Identify which cell holds the provided text, then report its [X, Y] central coordinate. 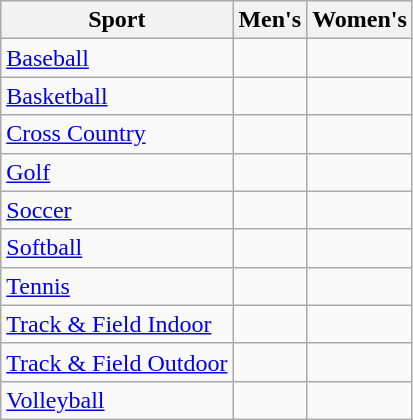
Baseball [117, 58]
Sport [117, 20]
Men's [270, 20]
Volleyball [117, 400]
Soccer [117, 210]
Track & Field Outdoor [117, 362]
Basketball [117, 96]
Golf [117, 172]
Women's [360, 20]
Tennis [117, 286]
Cross Country [117, 134]
Softball [117, 248]
Track & Field Indoor [117, 324]
